Locate the cell with the specified text and output its [X, Y] center coordinate. 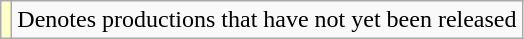
Denotes productions that have not yet been released [267, 20]
